Provide the (x, y) coordinate of the cell's center where the given text is located.  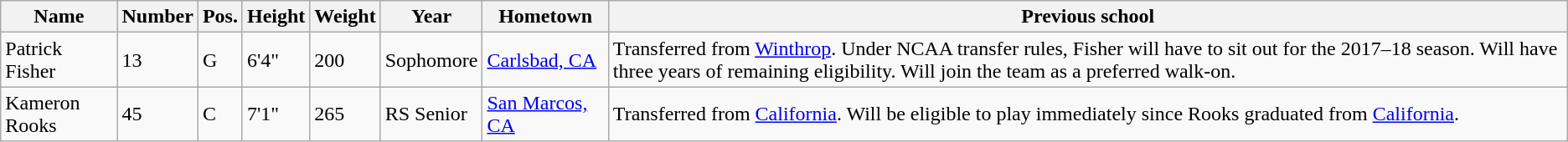
265 (345, 114)
Kameron Rooks (59, 114)
13 (157, 60)
7'1" (276, 114)
Name (59, 17)
G (219, 60)
Weight (345, 17)
Year (431, 17)
Sophomore (431, 60)
RS Senior (431, 114)
San Marcos, CA (545, 114)
200 (345, 60)
Number (157, 17)
Patrick Fisher (59, 60)
Height (276, 17)
C (219, 114)
Transferred from California. Will be eligible to play immediately since Rooks graduated from California. (1087, 114)
Hometown (545, 17)
6'4" (276, 60)
Previous school (1087, 17)
Pos. (219, 17)
Carlsbad, CA (545, 60)
45 (157, 114)
